Pinpoint the cell where the given text exists, returning its (X, Y) midpoint coordinate. 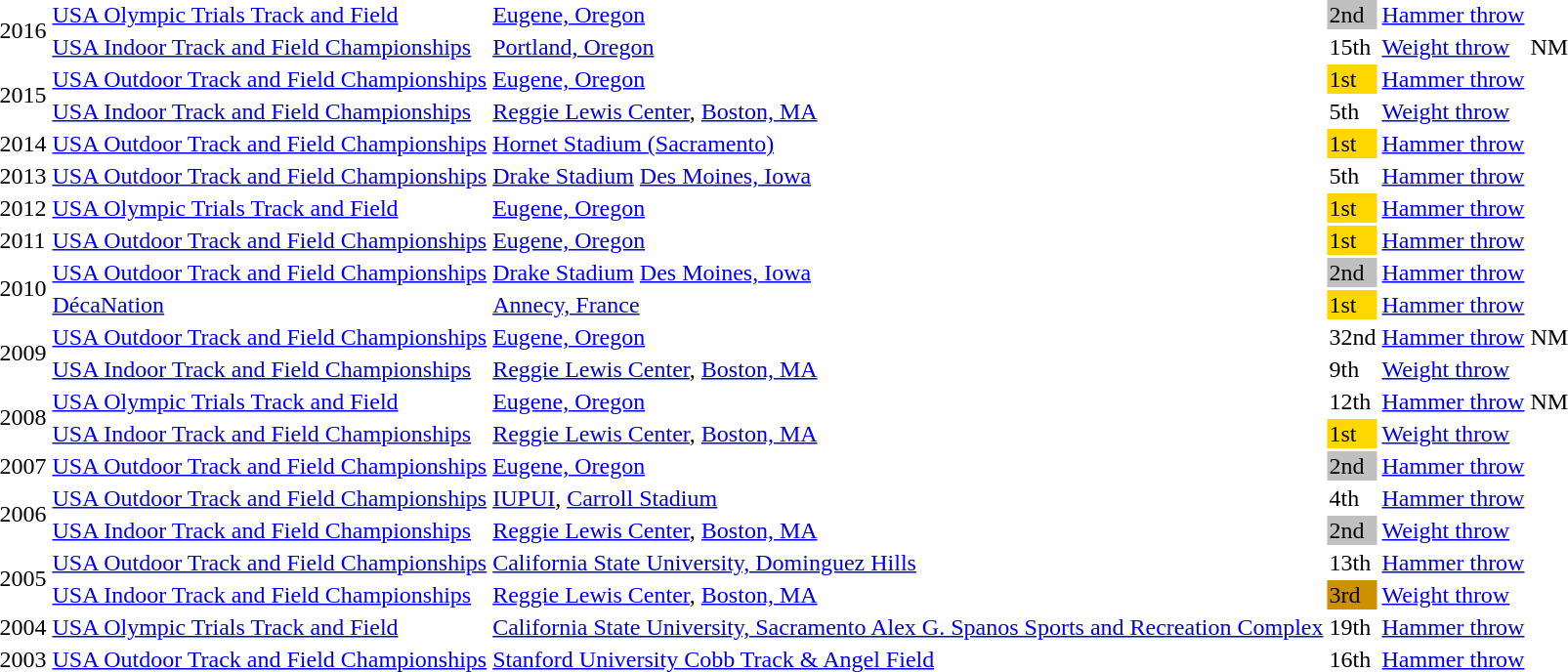
DécaNation (270, 305)
California State University, Sacramento Alex G. Spanos Sports and Recreation Complex (909, 627)
13th (1352, 563)
Annecy, France (909, 305)
4th (1352, 498)
IUPUI, Carroll Stadium (909, 498)
19th (1352, 627)
15th (1352, 47)
California State University, Dominguez Hills (909, 563)
9th (1352, 369)
12th (1352, 401)
Hornet Stadium (Sacramento) (909, 144)
Portland, Oregon (909, 47)
32nd (1352, 337)
3rd (1352, 595)
